Return (x, y) of the center of cell containing provided text 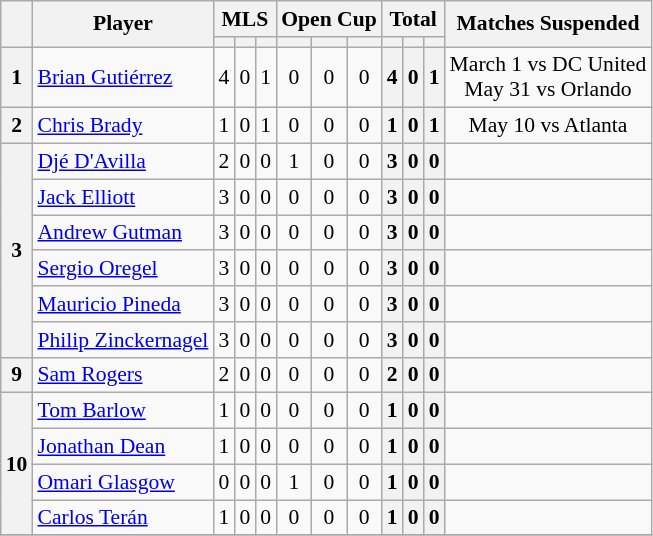
Chris Brady (122, 126)
Carlos Terán (122, 518)
Jonathan Dean (122, 447)
March 1 vs DC UnitedMay 31 vs Orlando (548, 78)
Open Cup (329, 19)
Djé D'Avilla (122, 162)
Mauricio Pineda (122, 304)
Brian Gutiérrez (122, 78)
Sergio Oregel (122, 269)
Total (414, 19)
10 (17, 464)
Philip Zinckernagel (122, 340)
Player (122, 24)
Andrew Gutman (122, 233)
MLS (244, 19)
9 (17, 375)
May 10 vs Atlanta (548, 126)
Tom Barlow (122, 411)
Sam Rogers (122, 375)
Omari Glasgow (122, 482)
Matches Suspended (548, 24)
Jack Elliott (122, 197)
